Find where the given text appears and provide that cell's center as (X, Y) coordinate. 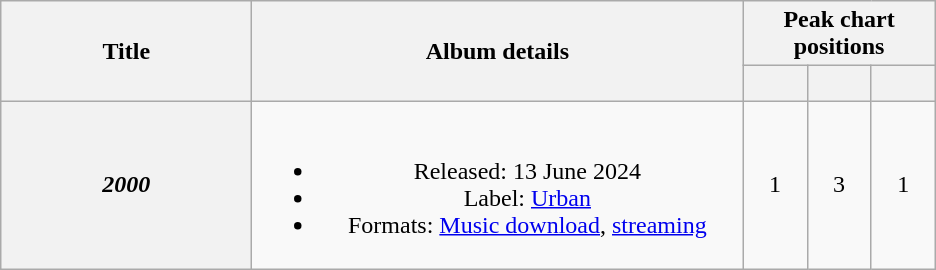
Album details (498, 52)
3 (839, 184)
2000 (126, 184)
Released: 13 June 2024Label: UrbanFormats: Music download, streaming (498, 184)
Peak chart positions (839, 34)
Title (126, 52)
